Determine the (x, y) coordinate at the center of the cell enclosing the given text.  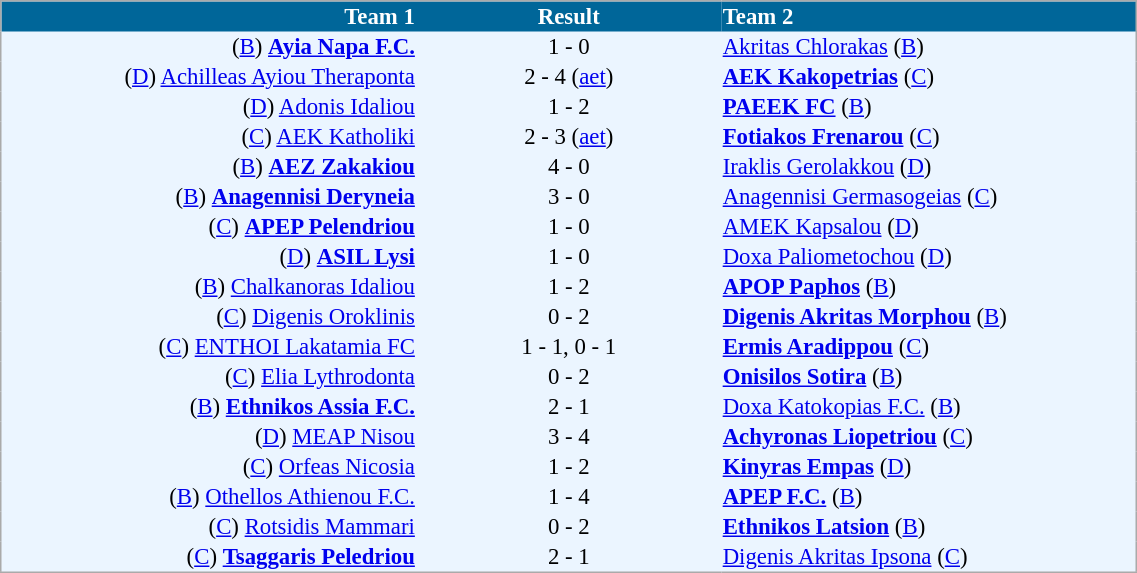
Ethnikos Latsion (B) (929, 527)
(B) Anagennisi Deryneia (209, 197)
(D) Achilleas Ayiou Theraponta (209, 77)
3 - 0 (568, 197)
(C) Orfeas Nicosia (209, 467)
Digenis Akritas Morphou (B) (929, 317)
(C) APEP Pelendriou (209, 227)
(C) ENTHOI Lakatamia FC (209, 347)
Iraklis Gerolakkou (D) (929, 167)
(B) AEZ Zakakiou (209, 167)
Ermis Aradippou (C) (929, 347)
Kinyras Empas (D) (929, 467)
2 - 3 (aet) (568, 137)
4 - 0 (568, 167)
(D) MEAP Nisou (209, 437)
(C) Elia Lythrodonta (209, 377)
PAEEK FC (B) (929, 107)
Team 1 (209, 16)
1 - 1, 0 - 1 (568, 347)
2 - 4 (aet) (568, 77)
3 - 4 (568, 437)
(B) Othellos Athienou F.C. (209, 497)
Fotiakos Frenarou (C) (929, 137)
(B) Ayia Napa F.C. (209, 47)
Team 2 (929, 16)
Digenis Akritas Ipsona (C) (929, 557)
Akritas Chlorakas (B) (929, 47)
1 - 4 (568, 497)
Achyronas Liopetriou (C) (929, 437)
(C) Rotsidis Mammari (209, 527)
(C) Tsaggaris Peledriou (209, 557)
APOP Paphos (B) (929, 287)
AMEK Kapsalou (D) (929, 227)
Result (568, 16)
Doxa Paliometochou (D) (929, 257)
(D) Adonis Idaliou (209, 107)
(C) AEK Katholiki (209, 137)
(B) Ethnikos Assia F.C. (209, 407)
(D) ASIL Lysi (209, 257)
(C) Digenis Oroklinis (209, 317)
(B) Chalkanoras Idaliou (209, 287)
AEK Kakopetrias (C) (929, 77)
Doxa Katokopias F.C. (B) (929, 407)
Anagennisi Germasogeias (C) (929, 197)
Onisilos Sotira (B) (929, 377)
APEP F.C. (B) (929, 497)
